Return (X, Y) of the center of cell containing provided text 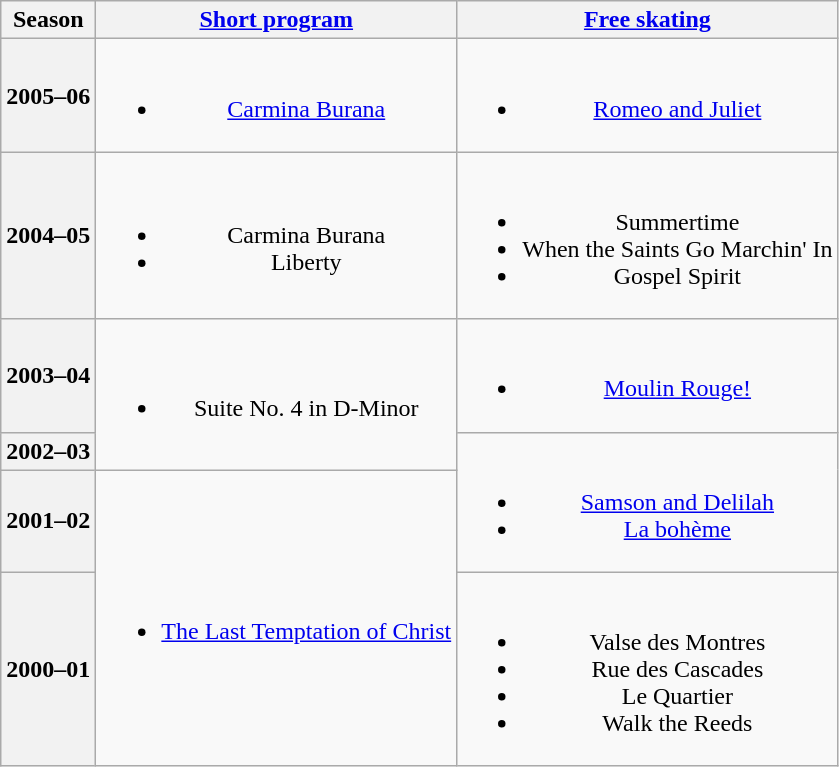
Carmina Burana (276, 96)
2003–04 (48, 376)
2005–06 (48, 96)
Free skating (648, 20)
Short program (276, 20)
2004–05 (48, 236)
Samson and Delilah La bohème (648, 502)
Valse des MontresRue des CascadesLe Quartier Walk the Reeds (648, 669)
The Last Temptation of Christ (276, 618)
2000–01 (48, 669)
Season (48, 20)
Moulin Rouge! (648, 376)
2002–03 (48, 451)
Summertime When the Saints Go Marchin' InGospel Spirit (648, 236)
2001–02 (48, 521)
Romeo and Juliet (648, 96)
Suite No. 4 in D-Minor (276, 394)
Carmina Burana Liberty (276, 236)
